Scan for the cell matching the given text and deliver its [X, Y] coordinate at center. 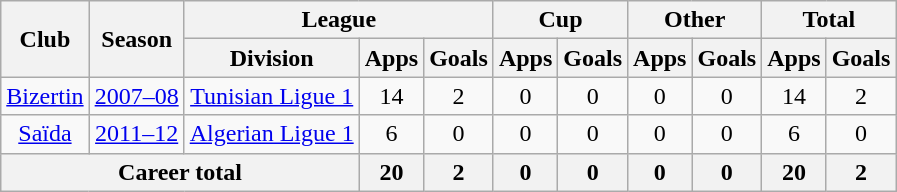
Saïda [45, 134]
Bizertin [45, 96]
Career total [180, 172]
Club [45, 39]
Division [272, 58]
Algerian Ligue 1 [272, 134]
Tunisian Ligue 1 [272, 96]
2011–12 [136, 134]
Other [695, 20]
2007–08 [136, 96]
League [338, 20]
Total [829, 20]
Season [136, 39]
Cup [560, 20]
